Detect which cell encompasses the target text, then output its (x, y) center coordinate. 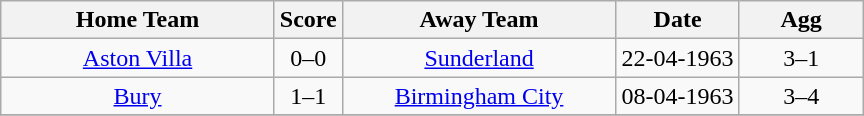
3–1 (801, 58)
1–1 (308, 96)
Agg (801, 20)
08-04-1963 (678, 96)
Date (678, 20)
Sunderland (479, 58)
Score (308, 20)
0–0 (308, 58)
Aston Villa (138, 58)
Bury (138, 96)
Home Team (138, 20)
3–4 (801, 96)
22-04-1963 (678, 58)
Away Team (479, 20)
Birmingham City (479, 96)
